Search for the cell housing the specified text and yield its [x, y] center coordinate. 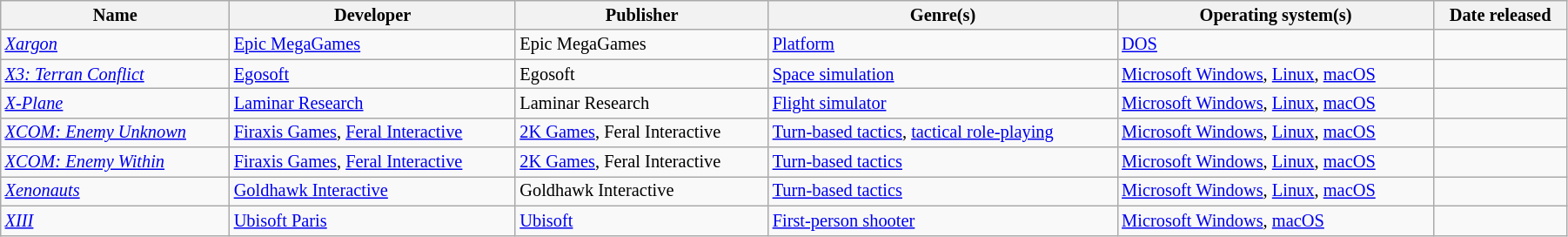
Space simulation [943, 74]
XCOM: Enemy Unknown [115, 132]
Developer [372, 15]
Ubisoft [641, 220]
X-Plane [115, 103]
Flight simulator [943, 103]
Ubisoft Paris [372, 220]
Platform [943, 44]
Operating system(s) [1276, 15]
Turn-based tactics, tactical role-playing [943, 132]
Xargon [115, 44]
XCOM: Enemy Within [115, 162]
Genre(s) [943, 15]
Name [115, 15]
DOS [1276, 44]
Microsoft Windows, macOS [1276, 220]
XIII [115, 220]
First-person shooter [943, 220]
Date released [1500, 15]
Xenonauts [115, 191]
X3: Terran Conflict [115, 74]
Publisher [641, 15]
